Output the [X, Y] coordinate of the center of the cell containing the given text.  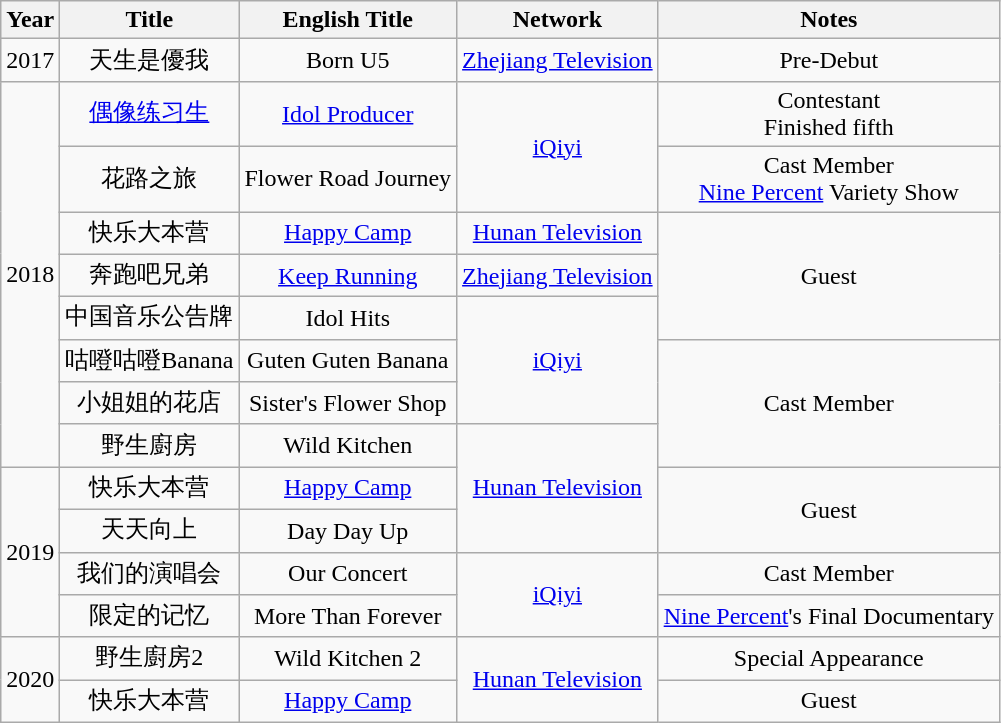
More Than Forever [348, 616]
Our Concert [348, 574]
2018 [30, 274]
偶像练习生 [150, 114]
2017 [30, 60]
小姐姐的花店 [150, 404]
Sister's Flower Shop [348, 404]
Idol Hits [348, 318]
野生廚房2 [150, 658]
Nine Percent's Final Documentary [828, 616]
Notes [828, 20]
Guten Guten Banana [348, 360]
天天向上 [150, 530]
ContestantFinished fifth [828, 114]
Special Appearance [828, 658]
Flower Road Journey [348, 178]
Network [558, 20]
Wild Kitchen 2 [348, 658]
花路之旅 [150, 178]
2020 [30, 680]
中国音乐公告牌 [150, 318]
咕噔咕噔Banana [150, 360]
Cast MemberNine Percent Variety Show [828, 178]
Title [150, 20]
限定的记忆 [150, 616]
我们的演唱会 [150, 574]
野生廚房 [150, 446]
Wild Kitchen [348, 446]
Year [30, 20]
Born U5 [348, 60]
2019 [30, 552]
Pre-Debut [828, 60]
Idol Producer [348, 114]
天生是優我 [150, 60]
Keep Running [348, 276]
Day Day Up [348, 530]
奔跑吧兄弟 [150, 276]
English Title [348, 20]
